Extract the (X, Y) coordinate from the center of the cell holding the provided text.  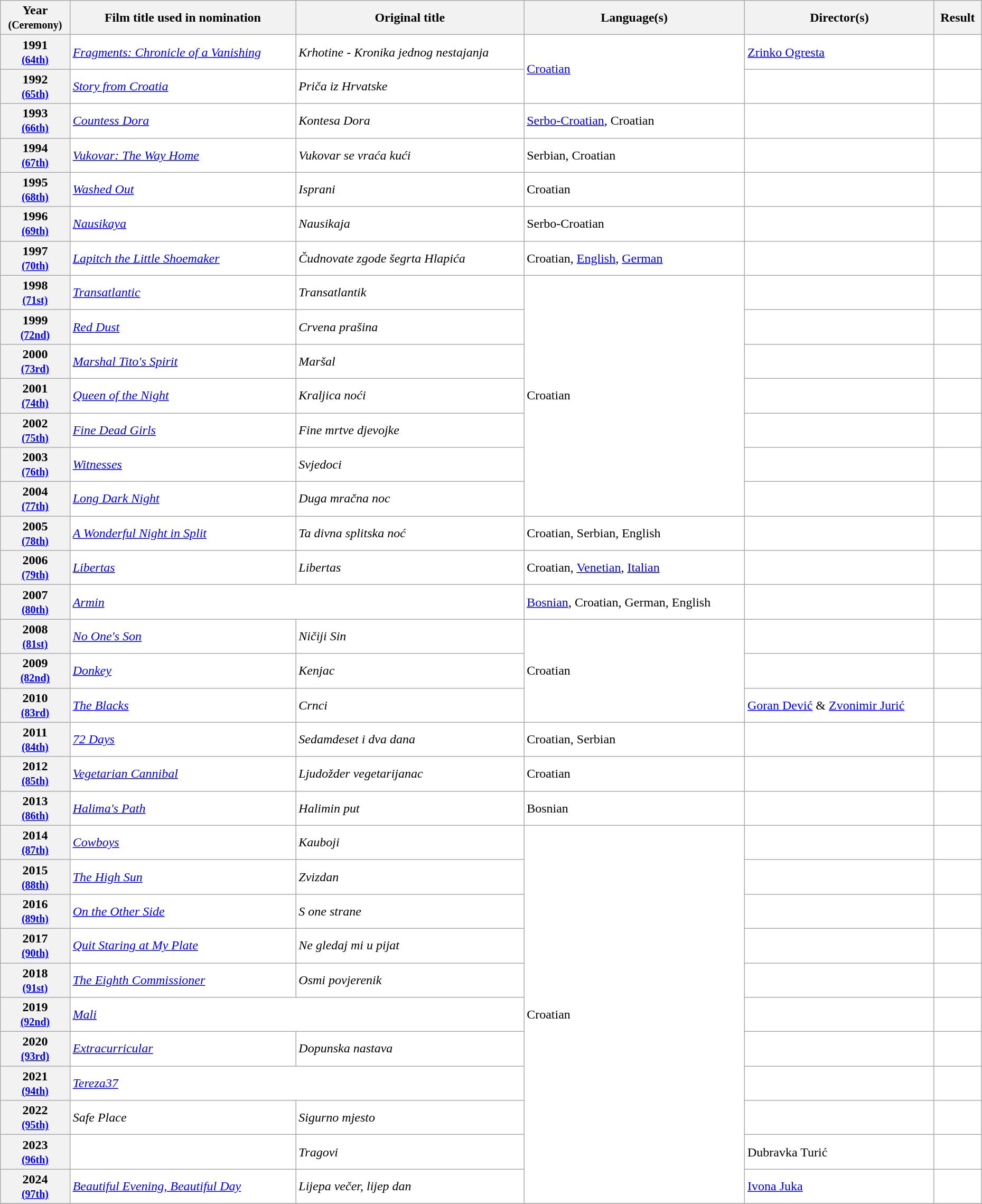
2019(92nd) (35, 1014)
Bosnian (634, 808)
Serbian, Croatian (634, 155)
Osmi povjerenik (410, 979)
Transatlantik (410, 293)
Vukovar: The Way Home (183, 155)
Long Dark Night (183, 499)
Fragments: Chronicle of a Vanishing (183, 52)
Extracurricular (183, 1049)
The Eighth Commissioner (183, 979)
Čudnovate zgode šegrta Hlapića (410, 258)
Kraljica noći (410, 395)
Croatian, Serbian (634, 740)
Year(Ceremony) (35, 18)
The High Sun (183, 877)
Bosnian, Croatian, German, English (634, 602)
2023(96th) (35, 1152)
2000(73rd) (35, 361)
Serbo-Croatian, Croatian (634, 120)
Tereza37 (297, 1083)
Vukovar se vraća kući (410, 155)
2015(88th) (35, 877)
Witnesses (183, 465)
Safe Place (183, 1118)
No One's Son (183, 636)
Ta divna splitska noć (410, 534)
Kauboji (410, 842)
Nausikaja (410, 224)
Dopunska nastava (410, 1049)
2018(91st) (35, 979)
Washed Out (183, 189)
Story from Croatia (183, 87)
2006(79th) (35, 567)
Ne gledaj mi u pijat (410, 946)
Priča iz Hrvatske (410, 87)
Croatian, Serbian, English (634, 534)
Armin (297, 602)
On the Other Side (183, 911)
1993(66th) (35, 120)
Krhotine - Kronika jednog nestajanja (410, 52)
Quit Staring at My Plate (183, 946)
Kenjac (410, 671)
Ničiji Sin (410, 636)
A Wonderful Night in Split (183, 534)
Sedamdeset i dva dana (410, 740)
2003(76th) (35, 465)
2005(78th) (35, 534)
2008(81st) (35, 636)
1995(68th) (35, 189)
Lijepa večer, lijep dan (410, 1187)
1994(67th) (35, 155)
Film title used in nomination (183, 18)
Nausikaya (183, 224)
Duga mračna noc (410, 499)
Croatian, Venetian, Italian (634, 567)
Lapitch the Little Shoemaker (183, 258)
1992(65th) (35, 87)
1997(70th) (35, 258)
Donkey (183, 671)
1998(71st) (35, 293)
1991(64th) (35, 52)
Fine mrtve djevojke (410, 430)
Kontesa Dora (410, 120)
Original title (410, 18)
Serbo-Croatian (634, 224)
2013(86th) (35, 808)
Vegetarian Cannibal (183, 773)
Cowboys (183, 842)
Ljudožder vegetarijanac (410, 773)
Halimin put (410, 808)
Fine Dead Girls (183, 430)
Zvizdan (410, 877)
2024(97th) (35, 1187)
2016(89th) (35, 911)
Crvena prašina (410, 326)
2012(85th) (35, 773)
Countess Dora (183, 120)
2022(95th) (35, 1118)
2014(87th) (35, 842)
Language(s) (634, 18)
Svjedoci (410, 465)
2021(94th) (35, 1083)
Sigurno mjesto (410, 1118)
Croatian, English, German (634, 258)
1999(72nd) (35, 326)
Ivona Juka (840, 1187)
72 Days (183, 740)
2017(90th) (35, 946)
Mali (297, 1014)
Director(s) (840, 18)
Marshal Tito's Spirit (183, 361)
S one strane (410, 911)
Transatlantic (183, 293)
2001(74th) (35, 395)
Crnci (410, 705)
The Blacks (183, 705)
2020(93rd) (35, 1049)
Queen of the Night (183, 395)
Result (957, 18)
2009(82nd) (35, 671)
2010(83rd) (35, 705)
Tragovi (410, 1152)
Red Dust (183, 326)
Goran Dević & Zvonimir Jurić (840, 705)
Maršal (410, 361)
Dubravka Turić (840, 1152)
2011(84th) (35, 740)
2004(77th) (35, 499)
2002(75th) (35, 430)
Beautiful Evening, Beautiful Day (183, 1187)
2007(80th) (35, 602)
Isprani (410, 189)
1996(69th) (35, 224)
Zrinko Ogresta (840, 52)
Halima's Path (183, 808)
